Detect which cell encompasses the target text, then output its [X, Y] center coordinate. 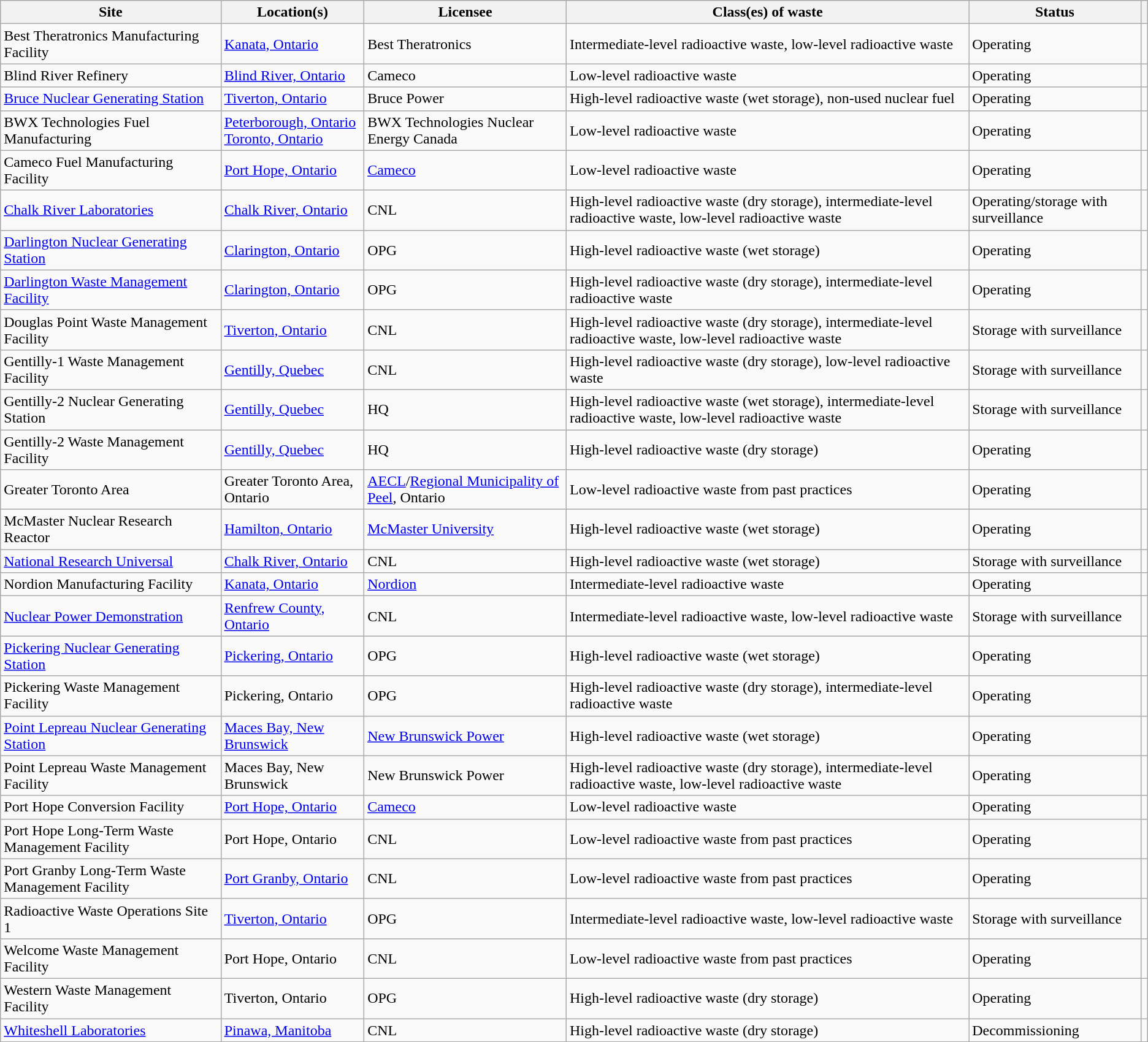
Port Hope Long-Term Waste Management Facility [110, 839]
BWX Technologies Fuel Manufacturing [110, 130]
Port Hope Conversion Facility [110, 807]
Pickering Nuclear Generating Station [110, 656]
Darlington Nuclear Generating Station [110, 250]
Gentilly-2 Waste Management Facility [110, 449]
Port Granby Long-Term Waste Management Facility [110, 878]
BWX Technologies Nuclear Energy Canada [465, 130]
Radioactive Waste Operations Site 1 [110, 919]
Licensee [465, 12]
Nordion [465, 584]
Douglas Point Waste Management Facility [110, 330]
Bruce Power [465, 99]
Western Waste Management Facility [110, 998]
Bruce Nuclear Generating Station [110, 99]
Class(es) of waste [768, 12]
Operating/storage with surveillance [1055, 210]
Darlington Waste Management Facility [110, 289]
Peterborough, OntarioToronto, Ontario [293, 130]
Pickering Waste Management Facility [110, 695]
Whiteshell Laboratories [110, 1030]
Best Theratronics [465, 44]
Blind River Refinery [110, 75]
Best Theratronics Manufacturing Facility [110, 44]
National Research Universal [110, 561]
Greater Toronto Area, Ontario [293, 489]
High-level radioactive waste (wet storage), non-used nuclear fuel [768, 99]
Blind River, Ontario [293, 75]
Nuclear Power Demonstration [110, 616]
Greater Toronto Area [110, 489]
Port Granby, Ontario [293, 878]
Renfrew County, Ontario [293, 616]
Gentilly-2 Nuclear Generating Station [110, 410]
High-level radioactive waste (wet storage), intermediate-level radioactive waste, low-level radioactive waste [768, 410]
Gentilly-1 Waste Management Facility [110, 369]
Chalk River Laboratories [110, 210]
Welcome Waste Management Facility [110, 958]
Hamilton, Ontario [293, 530]
AECL/Regional Municipality of Peel, Ontario [465, 489]
Decommissioning [1055, 1030]
Intermediate-level radioactive waste [768, 584]
High-level radioactive waste (dry storage), low-level radioactive waste [768, 369]
Pinawa, Manitoba [293, 1030]
Point Lepreau Nuclear Generating Station [110, 736]
Location(s) [293, 12]
McMaster Nuclear Research Reactor [110, 530]
Point Lepreau Waste Management Facility [110, 775]
McMaster University [465, 530]
Site [110, 12]
Nordion Manufacturing Facility [110, 584]
Status [1055, 12]
Cameco Fuel Manufacturing Facility [110, 170]
